Extract the [x, y] coordinate from the center of the cell holding the provided text.  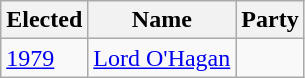
Name [162, 20]
Party [270, 20]
1979 [44, 58]
Elected [44, 20]
Lord O'Hagan [162, 58]
